Capture the cell that displays the provided text and extract its (x, y) central coordinate. 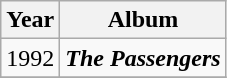
The Passengers (143, 58)
Year (30, 20)
Album (143, 20)
1992 (30, 58)
